Scan for the cell matching the given text and deliver its [x, y] coordinate at center. 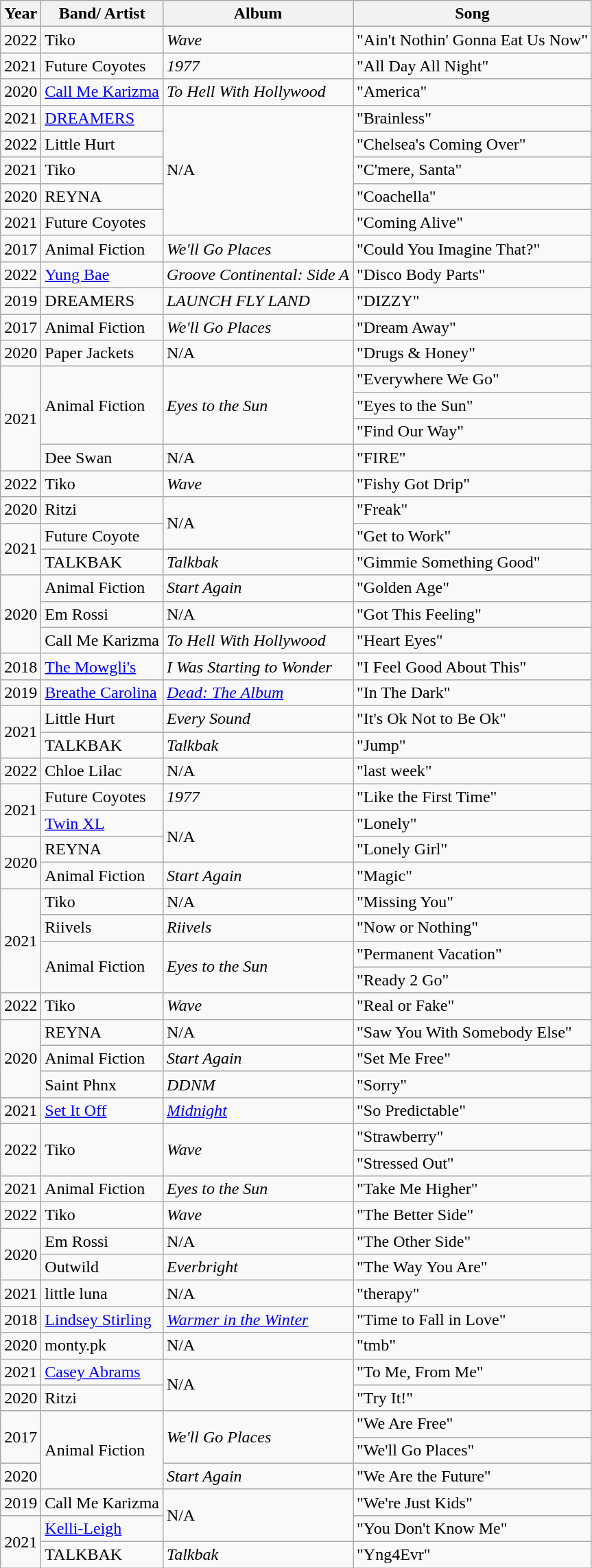
"Chelsea's Coming Over" [473, 144]
"Magic" [473, 876]
I Was Starting to Wonder [258, 666]
Midnight [258, 1110]
"Coming Alive" [473, 222]
Warmer in the Winter [258, 1320]
"Real or Fake" [473, 1006]
"DIZZY" [473, 301]
"So Predictable" [473, 1110]
"It's Ok Not to Be Ok" [473, 718]
"Like the First Time" [473, 797]
Set It Off [102, 1110]
Kelli-Leigh [102, 1528]
"We Are the Future" [473, 1476]
"All Day All Night" [473, 66]
Paper Jackets [102, 353]
"C'mere, Santa" [473, 170]
DDNM [258, 1084]
"Now or Nothing" [473, 928]
"We'll Go Places" [473, 1450]
Breathe Carolina [102, 692]
Dead: The Album [258, 692]
Lindsey Stirling [102, 1320]
"Yng4Evr" [473, 1554]
"therapy" [473, 1294]
Dee Swan [102, 458]
"Try It!" [473, 1398]
"Everywhere We Go" [473, 379]
"Get to Work" [473, 536]
"The Better Side" [473, 1215]
"Disco Body Parts" [473, 274]
Groove Continental: Side A [258, 274]
"I Feel Good About This" [473, 666]
"America" [473, 92]
"tmb" [473, 1346]
"To Me, From Me" [473, 1372]
"Sorry" [473, 1084]
"Lonely" [473, 823]
"Brainless" [473, 118]
Everbright [258, 1267]
"last week" [473, 771]
"Time to Fall in Love" [473, 1320]
"Golden Age" [473, 588]
Outwild [102, 1267]
"Could You Imagine That?" [473, 248]
Twin XL [102, 823]
monty.pk [102, 1346]
Every Sound [258, 718]
"You Don't Know Me" [473, 1528]
Chloe Lilac [102, 771]
"Missing You" [473, 902]
"In The Dark" [473, 692]
Saint Phnx [102, 1084]
"Eyes to the Sun" [473, 406]
"We Are Free" [473, 1424]
"FIRE" [473, 458]
Future Coyote [102, 536]
"Drugs & Honey" [473, 353]
Year [21, 14]
LAUNCH FLY LAND [258, 301]
"Strawberry" [473, 1136]
little luna [102, 1294]
"Set Me Free" [473, 1058]
"Fishy Got Drip" [473, 484]
"The Way You Are" [473, 1267]
"The Other Side" [473, 1241]
Song [473, 14]
"Saw You With Somebody Else" [473, 1032]
"Ready 2 Go" [473, 980]
"Permanent Vacation" [473, 954]
"Find Our Way" [473, 432]
"Got This Feeling" [473, 614]
"Lonely Girl" [473, 850]
"Heart Eyes" [473, 640]
"Jump" [473, 745]
Yung Bae [102, 274]
"Coachella" [473, 196]
"Ain't Nothin' Gonna Eat Us Now" [473, 40]
"Take Me Higher" [473, 1189]
"Dream Away" [473, 327]
Band/ Artist [102, 14]
Casey Abrams [102, 1372]
"Gimmie Something Good" [473, 562]
The Mowgli's [102, 666]
Album [258, 14]
"Freak" [473, 510]
"We're Just Kids" [473, 1502]
"Stressed Out" [473, 1163]
